Find where the given text appears and provide that cell's center as [X, Y] coordinate. 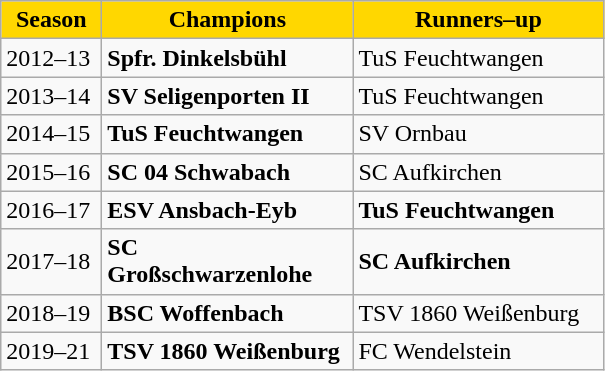
SV Seligenporten II [228, 96]
Season [52, 20]
SC Großschwarzenlohe [228, 262]
2013–14 [52, 96]
FC Wendelstein [478, 351]
2014–15 [52, 134]
SC 04 Schwabach [228, 172]
2012–13 [52, 58]
2018–19 [52, 313]
Spfr. Dinkelsbühl [228, 58]
Runners–up [478, 20]
SV Ornbau [478, 134]
2015–16 [52, 172]
2016–17 [52, 210]
2017–18 [52, 262]
ESV Ansbach-Eyb [228, 210]
Champions [228, 20]
BSC Woffenbach [228, 313]
2019–21 [52, 351]
